Return [x, y] of the center of cell containing provided text 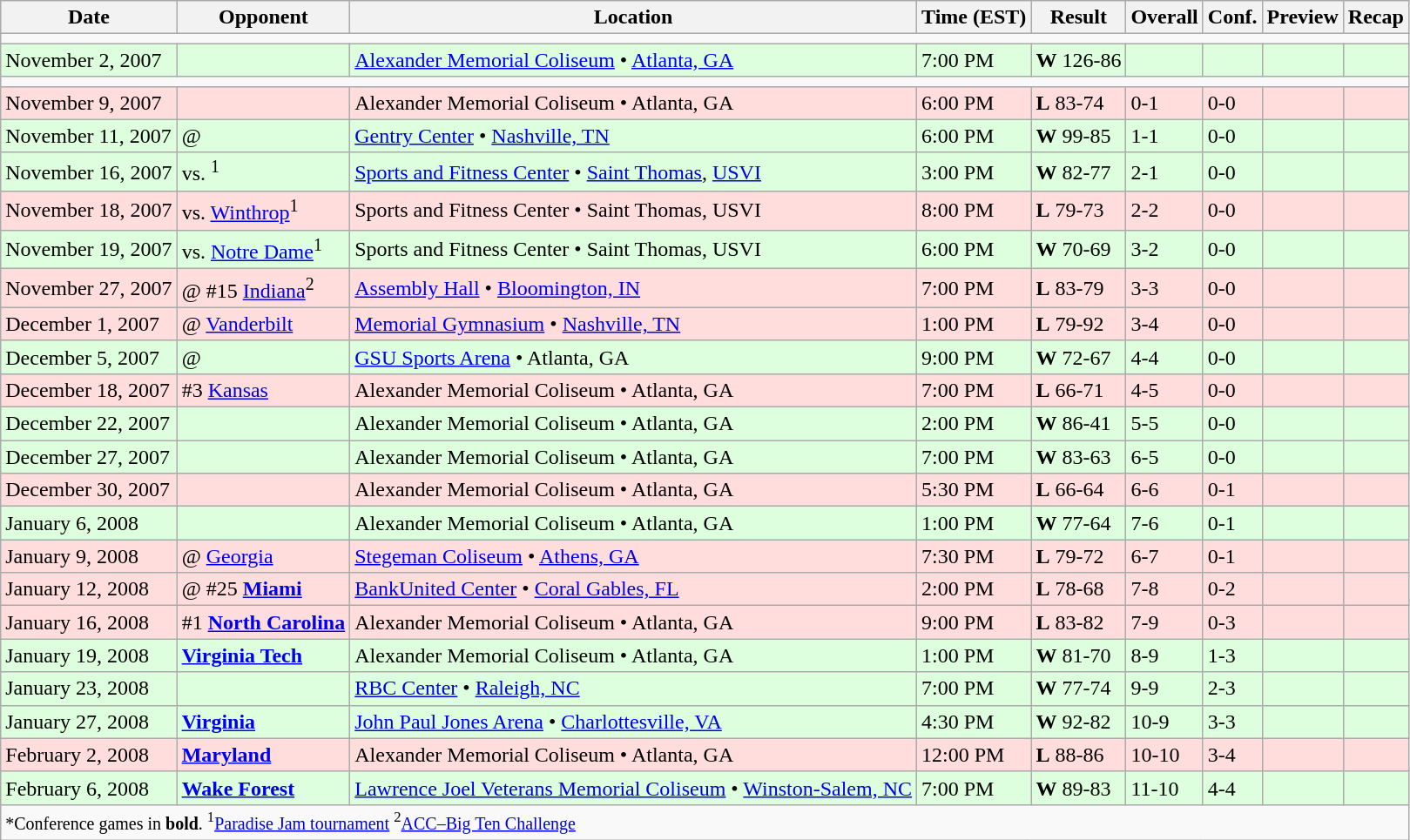
Gentry Center • Nashville, TN [634, 136]
November 11, 2007 [89, 136]
11-10 [1164, 788]
W 99-85 [1078, 136]
December 30, 2007 [89, 490]
Preview [1303, 17]
Virginia [263, 722]
November 9, 2007 [89, 103]
Overall [1164, 17]
December 27, 2007 [89, 457]
5:30 PM [974, 490]
December 22, 2007 [89, 424]
6-5 [1164, 457]
Time (EST) [974, 17]
8:00 PM [974, 211]
December 1, 2007 [89, 324]
7-6 [1164, 523]
Stegeman Coliseum • Athens, GA [634, 556]
December 18, 2007 [89, 390]
John Paul Jones Arena • Charlottesville, VA [634, 722]
Virginia Tech [263, 655]
RBC Center • Raleigh, NC [634, 689]
10-10 [1164, 755]
7-9 [1164, 622]
L 88-86 [1078, 755]
*Conference games in bold. 1Paradise Jam tournament 2ACC–Big Ten Challenge [705, 822]
W 72-67 [1078, 357]
Maryland [263, 755]
February 2, 2008 [89, 755]
2-1 [1164, 172]
February 6, 2008 [89, 788]
December 5, 2007 [89, 357]
November 2, 2007 [89, 60]
#3 Kansas [263, 390]
9-9 [1164, 689]
@ #25 Miami [263, 589]
L 79-72 [1078, 556]
W 77-74 [1078, 689]
4-5 [1164, 390]
7:30 PM [974, 556]
2-3 [1232, 689]
Conf. [1232, 17]
W 92-82 [1078, 722]
November 19, 2007 [89, 249]
January 27, 2008 [89, 722]
January 19, 2008 [89, 655]
@ Vanderbilt [263, 324]
5-5 [1164, 424]
Memorial Gymnasium • Nashville, TN [634, 324]
#1 North Carolina [263, 622]
W 70-69 [1078, 249]
L 79-73 [1078, 211]
6-6 [1164, 490]
January 9, 2008 [89, 556]
1-1 [1164, 136]
L 66-71 [1078, 390]
7-8 [1164, 589]
vs. 1 [263, 172]
Assembly Hall • Bloomington, IN [634, 289]
W 126-86 [1078, 60]
0-2 [1232, 589]
L 66-64 [1078, 490]
Opponent [263, 17]
12:00 PM [974, 755]
Result [1078, 17]
Recap [1376, 17]
L 79-92 [1078, 324]
Location [634, 17]
January 23, 2008 [89, 689]
January 6, 2008 [89, 523]
January 16, 2008 [89, 622]
L 78-68 [1078, 589]
Date [89, 17]
L 83-82 [1078, 622]
L 83-74 [1078, 103]
3:00 PM [974, 172]
vs. Notre Dame1 [263, 249]
4:30 PM [974, 722]
W 81-70 [1078, 655]
8-9 [1164, 655]
2-2 [1164, 211]
vs. Winthrop1 [263, 211]
10-9 [1164, 722]
@ Georgia [263, 556]
November 18, 2007 [89, 211]
January 12, 2008 [89, 589]
BankUnited Center • Coral Gables, FL [634, 589]
W 77-64 [1078, 523]
0-3 [1232, 622]
W 86-41 [1078, 424]
Wake Forest [263, 788]
3-2 [1164, 249]
W 89-83 [1078, 788]
@ #15 Indiana2 [263, 289]
W 82-77 [1078, 172]
W 83-63 [1078, 457]
6-7 [1164, 556]
November 27, 2007 [89, 289]
November 16, 2007 [89, 172]
GSU Sports Arena • Atlanta, GA [634, 357]
L 83-79 [1078, 289]
1-3 [1232, 655]
Lawrence Joel Veterans Memorial Coliseum • Winston-Salem, NC [634, 788]
